Pinpoint the cell where the given text exists, returning its (X, Y) midpoint coordinate. 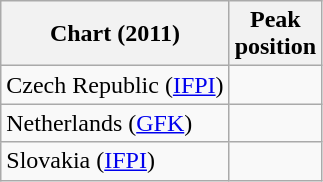
Slovakia (IFPI) (115, 161)
Czech Republic (IFPI) (115, 85)
Chart (2011) (115, 34)
Netherlands (GFK) (115, 123)
Peakposition (275, 34)
